Return the (x, y) coordinate for the center point of the cell that contains the specified text.  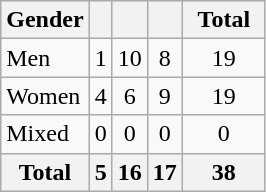
5 (100, 172)
8 (164, 58)
4 (100, 96)
Women (45, 96)
Men (45, 58)
38 (224, 172)
9 (164, 96)
17 (164, 172)
16 (130, 172)
Mixed (45, 134)
1 (100, 58)
10 (130, 58)
6 (130, 96)
Gender (45, 20)
